Identify which cell holds the provided text, then report its (x, y) central coordinate. 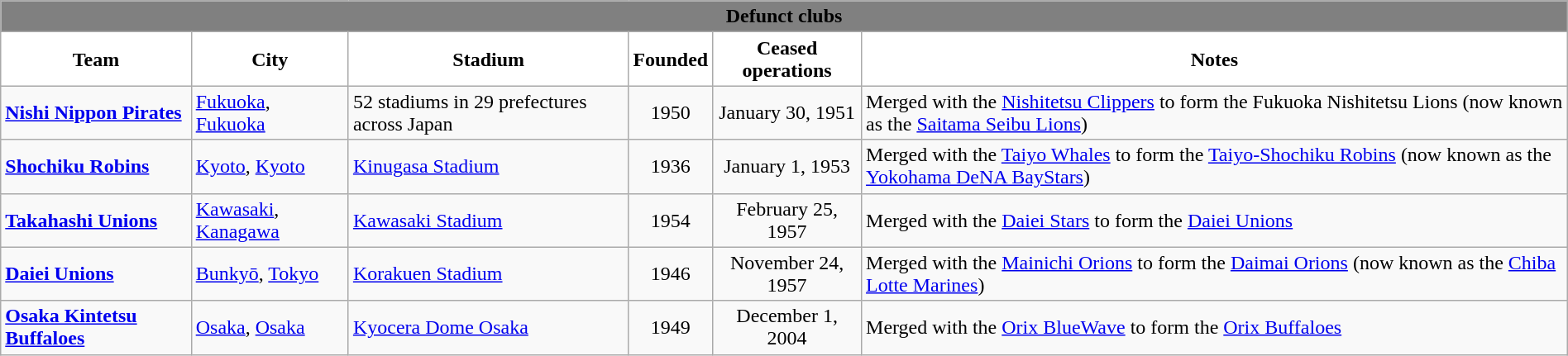
1949 (671, 327)
City (270, 59)
Daiei Unions (96, 274)
Notes (1215, 59)
52 stadiums in 29 prefectures across Japan (488, 112)
Kawasaki Stadium (488, 220)
Defunct clubs (784, 17)
1950 (671, 112)
Merged with the Taiyo Whales to form the Taiyo-Shochiku Robins (now known as the Yokohama DeNA BayStars) (1215, 167)
Osaka, Osaka (270, 327)
January 30, 1951 (787, 112)
February 25, 1957 (787, 220)
Ceased operations (787, 59)
Nishi Nippon Pirates (96, 112)
Osaka Kintetsu Buffaloes (96, 327)
Bunkyō, Tokyo (270, 274)
Korakuen Stadium (488, 274)
Stadium (488, 59)
Merged with the Orix BlueWave to form the Orix Buffaloes (1215, 327)
Kinugasa Stadium (488, 167)
December 1, 2004 (787, 327)
Kyoto, Kyoto (270, 167)
Kawasaki, Kanagawa (270, 220)
1946 (671, 274)
Team (96, 59)
November 24, 1957 (787, 274)
1954 (671, 220)
Merged with the Daiei Stars to form the Daiei Unions (1215, 220)
January 1, 1953 (787, 167)
1936 (671, 167)
Kyocera Dome Osaka (488, 327)
Merged with the Nishitetsu Clippers to form the Fukuoka Nishitetsu Lions (now known as the Saitama Seibu Lions) (1215, 112)
Fukuoka, Fukuoka (270, 112)
Shochiku Robins (96, 167)
Founded (671, 59)
Merged with the Mainichi Orions to form the Daimai Orions (now known as the Chiba Lotte Marines) (1215, 274)
Takahashi Unions (96, 220)
